Locate the cell with the specified text and output its (X, Y) center coordinate. 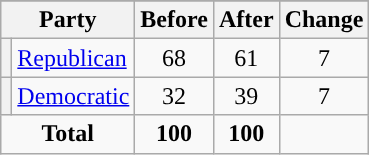
After (246, 20)
68 (174, 58)
Total (68, 134)
Democratic (74, 96)
32 (174, 96)
Change (324, 20)
Republican (74, 58)
Before (174, 20)
Party (68, 20)
39 (246, 96)
61 (246, 58)
